Extract the [x, y] coordinate from the center of the cell holding the provided text.  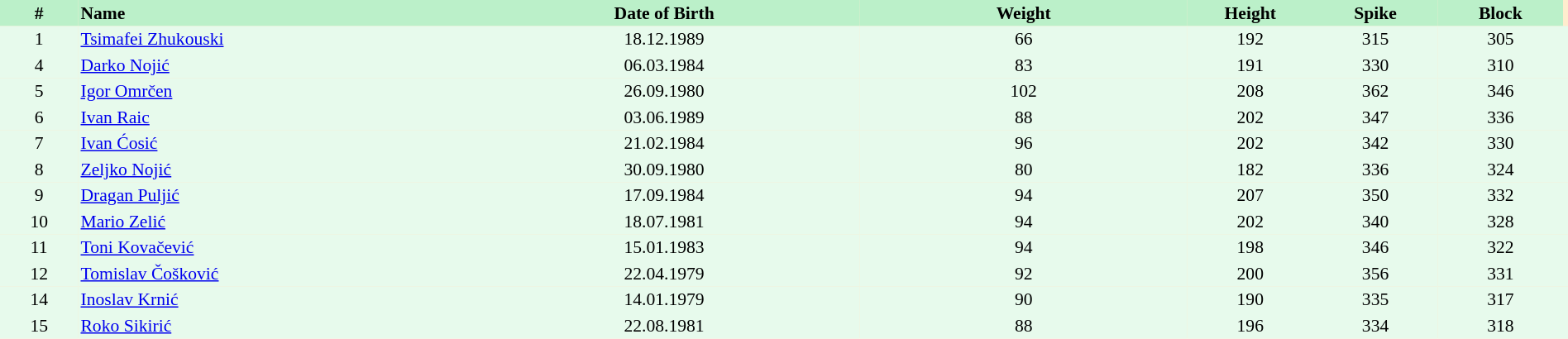
Inoslav Krnić [273, 299]
192 [1250, 40]
14.01.1979 [664, 299]
342 [1374, 144]
331 [1500, 274]
1 [39, 40]
11 [39, 248]
324 [1500, 169]
196 [1250, 326]
356 [1374, 274]
Name [273, 13]
Spike [1374, 13]
66 [1024, 40]
208 [1250, 91]
362 [1374, 91]
Igor Omrčen [273, 91]
Ivan Raic [273, 117]
334 [1374, 326]
Tomislav Čošković [273, 274]
Tsimafei Zhukouski [273, 40]
Zeljko Nojić [273, 169]
340 [1374, 222]
03.06.1989 [664, 117]
8 [39, 169]
30.09.1980 [664, 169]
310 [1500, 65]
332 [1500, 195]
182 [1250, 169]
9 [39, 195]
317 [1500, 299]
# [39, 13]
15.01.1983 [664, 248]
207 [1250, 195]
305 [1500, 40]
Dragan Puljić [273, 195]
Weight [1024, 13]
10 [39, 222]
90 [1024, 299]
190 [1250, 299]
318 [1500, 326]
5 [39, 91]
4 [39, 65]
315 [1374, 40]
Ivan Ćosić [273, 144]
17.09.1984 [664, 195]
22.04.1979 [664, 274]
Height [1250, 13]
198 [1250, 248]
200 [1250, 274]
102 [1024, 91]
Mario Zelić [273, 222]
191 [1250, 65]
328 [1500, 222]
80 [1024, 169]
347 [1374, 117]
14 [39, 299]
06.03.1984 [664, 65]
Roko Sikirić [273, 326]
322 [1500, 248]
18.07.1981 [664, 222]
22.08.1981 [664, 326]
15 [39, 326]
18.12.1989 [664, 40]
350 [1374, 195]
12 [39, 274]
Toni Kovačević [273, 248]
6 [39, 117]
Date of Birth [664, 13]
Block [1500, 13]
26.09.1980 [664, 91]
92 [1024, 274]
335 [1374, 299]
21.02.1984 [664, 144]
83 [1024, 65]
96 [1024, 144]
Darko Nojić [273, 65]
7 [39, 144]
